Output the (X, Y) coordinate of the center of the cell containing the given text.  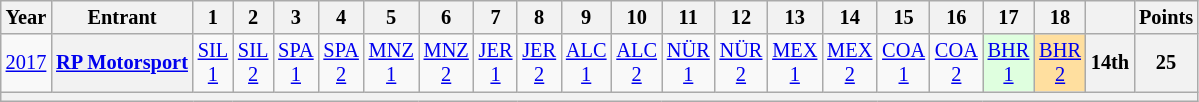
JER2 (539, 63)
7 (496, 17)
ALC2 (636, 63)
SPA1 (296, 63)
16 (956, 17)
25 (1166, 63)
MEX1 (794, 63)
MNZ1 (392, 63)
10 (636, 17)
1 (213, 17)
18 (1060, 17)
JER1 (496, 63)
2 (253, 17)
3 (296, 17)
Entrant (122, 17)
15 (904, 17)
MNZ2 (446, 63)
SPA2 (340, 63)
13 (794, 17)
NÜR1 (688, 63)
BHR1 (1009, 63)
BHR2 (1060, 63)
ALC1 (586, 63)
4 (340, 17)
14th (1110, 63)
Year (26, 17)
17 (1009, 17)
SIL2 (253, 63)
8 (539, 17)
COA2 (956, 63)
9 (586, 17)
MEX2 (850, 63)
11 (688, 17)
5 (392, 17)
2017 (26, 63)
12 (742, 17)
Points (1166, 17)
14 (850, 17)
RP Motorsport (122, 63)
COA1 (904, 63)
6 (446, 17)
SIL1 (213, 63)
NÜR2 (742, 63)
